Capture the cell that displays the provided text and extract its [X, Y] central coordinate. 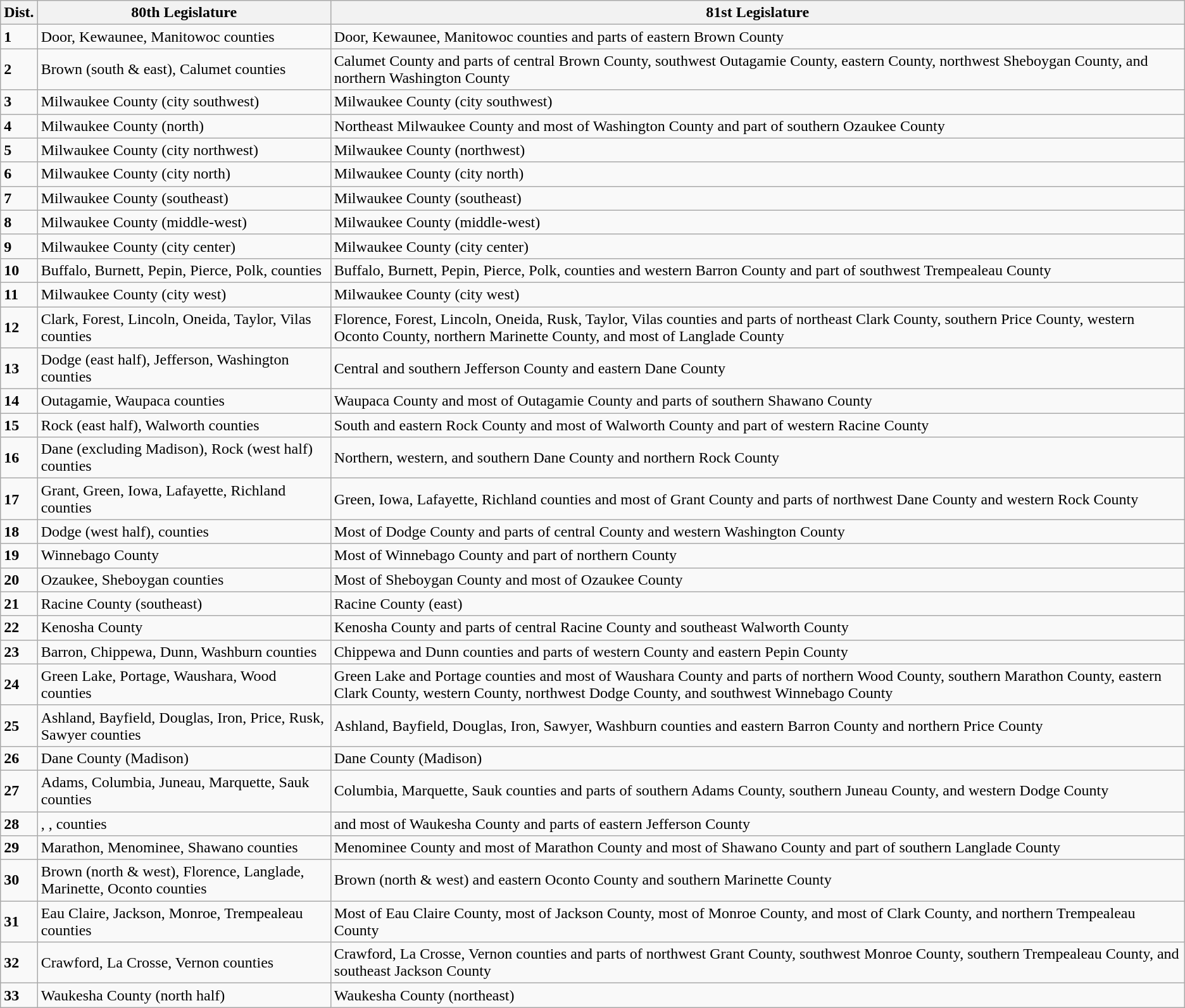
Marathon, Menominee, Shawano counties [184, 848]
Most of Sheboygan County and most of Ozaukee County [757, 580]
12 [19, 327]
Chippewa and Dunn counties and parts of western County and eastern Pepin County [757, 652]
Racine County (southeast) [184, 604]
Northern, western, and southern Dane County and northern Rock County [757, 458]
11 [19, 294]
Waukesha County (north half) [184, 995]
Buffalo, Burnett, Pepin, Pierce, Polk, counties [184, 270]
and most of Waukesha County and parts of eastern Jefferson County [757, 823]
9 [19, 246]
25 [19, 725]
21 [19, 604]
Most of Eau Claire County, most of Jackson County, most of Monroe County, and most of Clark County, and northern Trempealeau County [757, 921]
3 [19, 102]
5 [19, 150]
7 [19, 198]
Milwaukee County (north) [184, 126]
Northeast Milwaukee County and most of Washington County and part of southern Ozaukee County [757, 126]
Buffalo, Burnett, Pepin, Pierce, Polk, counties and western Barron County and part of southwest Trempealeau County [757, 270]
Green, Iowa, Lafayette, Richland counties and most of Grant County and parts of northwest Dane County and western Rock County [757, 499]
Milwaukee County (northwest) [757, 150]
Waupaca County and most of Outagamie County and parts of southern Shawano County [757, 401]
6 [19, 174]
Rock (east half), Walworth counties [184, 425]
4 [19, 126]
Most of Winnebago County and part of northern County [757, 556]
10 [19, 270]
Adams, Columbia, Juneau, Marquette, Sauk counties [184, 791]
Brown (north & west), Florence, Langlade, Marinette, Oconto counties [184, 881]
14 [19, 401]
Menominee County and most of Marathon County and most of Shawano County and part of southern Langlade County [757, 848]
Barron, Chippewa, Dunn, Washburn counties [184, 652]
Winnebago County [184, 556]
28 [19, 823]
8 [19, 222]
2 [19, 70]
Kenosha County [184, 628]
Ozaukee, Sheboygan counties [184, 580]
Grant, Green, Iowa, Lafayette, Richland counties [184, 499]
22 [19, 628]
Brown (south & east), Calumet counties [184, 70]
Dist. [19, 13]
23 [19, 652]
13 [19, 368]
19 [19, 556]
Eau Claire, Jackson, Monroe, Trempealeau counties [184, 921]
Ashland, Bayfield, Douglas, Iron, Sawyer, Washburn counties and eastern Barron County and northern Price County [757, 725]
33 [19, 995]
Ashland, Bayfield, Douglas, Iron, Price, Rusk, Sawyer counties [184, 725]
Outagamie, Waupaca counties [184, 401]
Milwaukee County (city northwest) [184, 150]
31 [19, 921]
17 [19, 499]
32 [19, 963]
20 [19, 580]
15 [19, 425]
24 [19, 685]
80th Legislature [184, 13]
Columbia, Marquette, Sauk counties and parts of southern Adams County, southern Juneau County, and western Dodge County [757, 791]
Green Lake, Portage, Waushara, Wood counties [184, 685]
30 [19, 881]
26 [19, 758]
Central and southern Jefferson County and eastern Dane County [757, 368]
Kenosha County and parts of central Racine County and southeast Walworth County [757, 628]
Dodge (east half), Jefferson, Washington counties [184, 368]
Clark, Forest, Lincoln, Oneida, Taylor, Vilas counties [184, 327]
Door, Kewaunee, Manitowoc counties [184, 37]
South and eastern Rock County and most of Walworth County and part of western Racine County [757, 425]
1 [19, 37]
81st Legislature [757, 13]
27 [19, 791]
29 [19, 848]
Door, Kewaunee, Manitowoc counties and parts of eastern Brown County [757, 37]
Dodge (west half), counties [184, 532]
Waukesha County (northeast) [757, 995]
Brown (north & west) and eastern Oconto County and southern Marinette County [757, 881]
16 [19, 458]
18 [19, 532]
, , counties [184, 823]
Crawford, La Crosse, Vernon counties [184, 963]
Dane (excluding Madison), Rock (west half) counties [184, 458]
Most of Dodge County and parts of central County and western Washington County [757, 532]
Racine County (east) [757, 604]
